Search for the cell housing the specified text and yield its (X, Y) center coordinate. 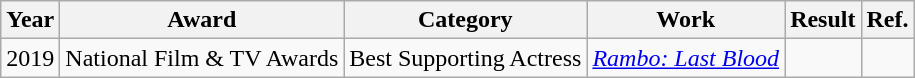
2019 (30, 58)
Best Supporting Actress (466, 58)
Year (30, 20)
Rambo: Last Blood (686, 58)
Award (202, 20)
Ref. (888, 20)
National Film & TV Awards (202, 58)
Result (823, 20)
Category (466, 20)
Work (686, 20)
